Extract the [X, Y] coordinate from the center of the cell holding the provided text.  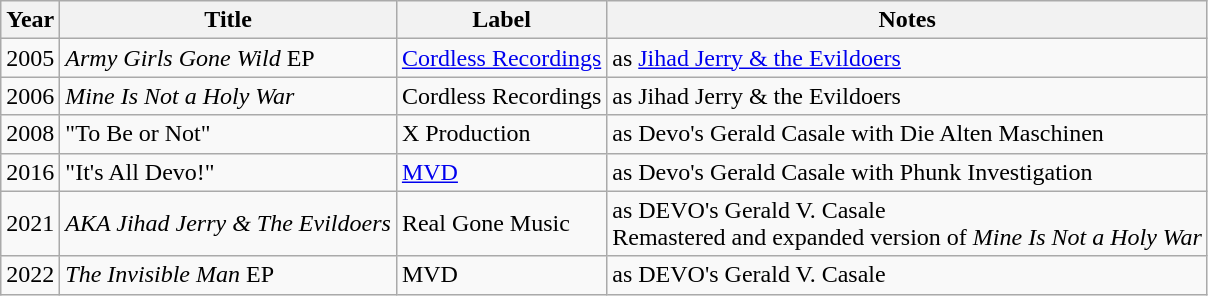
"To Be or Not" [228, 134]
2006 [30, 96]
Mine Is Not a Holy War [228, 96]
Real Gone Music [501, 224]
Year [30, 20]
2016 [30, 172]
2005 [30, 58]
as Devo's Gerald Casale with Die Alten Maschinen [908, 134]
Label [501, 20]
2008 [30, 134]
2022 [30, 275]
as DEVO's Gerald V. CasaleRemastered and expanded version of Mine Is Not a Holy War [908, 224]
Notes [908, 20]
X Production [501, 134]
2021 [30, 224]
Army Girls Gone Wild EP [228, 58]
as Devo's Gerald Casale with Phunk Investigation [908, 172]
Title [228, 20]
AKA Jihad Jerry & The Evildoers [228, 224]
"It's All Devo!" [228, 172]
as DEVO's Gerald V. Casale [908, 275]
The Invisible Man EP [228, 275]
